Search for the cell housing the specified text and yield its [X, Y] center coordinate. 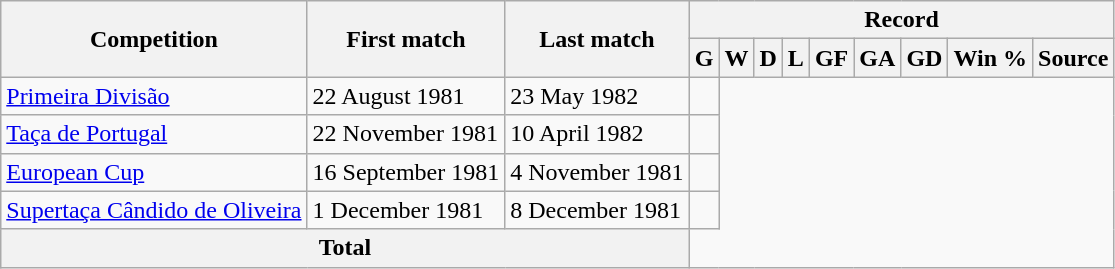
10 April 1982 [597, 134]
GD [924, 58]
Supertaça Cândido de Oliveira [154, 210]
Competition [154, 39]
First match [406, 39]
G [704, 58]
4 November 1981 [597, 172]
1 December 1981 [406, 210]
Total [345, 248]
W [736, 58]
GF [831, 58]
L [796, 58]
Source [1074, 58]
Last match [597, 39]
European Cup [154, 172]
16 September 1981 [406, 172]
D [768, 58]
Primeira Divisão [154, 96]
8 December 1981 [597, 210]
Taça de Portugal [154, 134]
22 November 1981 [406, 134]
Win % [990, 58]
22 August 1981 [406, 96]
GA [878, 58]
23 May 1982 [597, 96]
Record [902, 20]
